Find where the given text appears and provide that cell's center as (X, Y) coordinate. 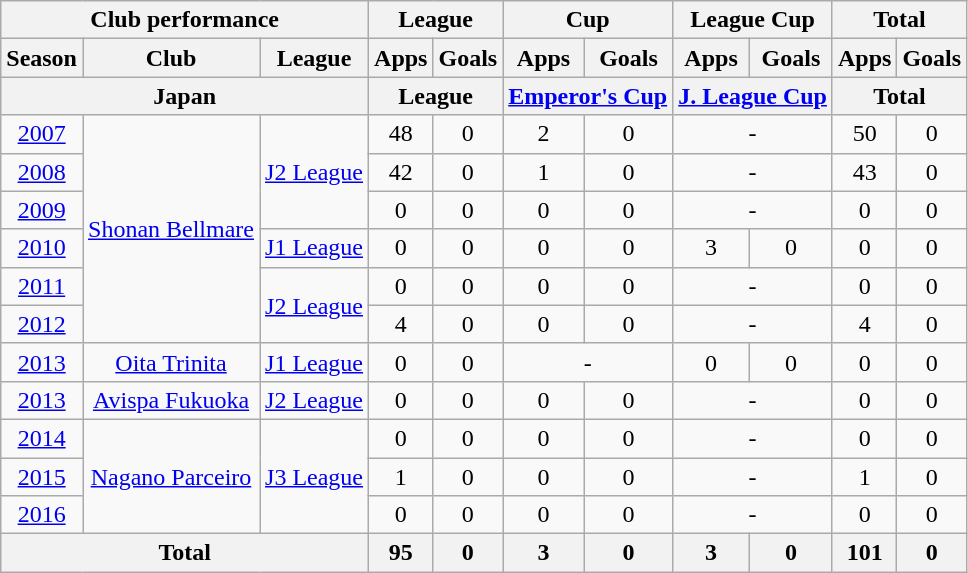
League Cup (753, 20)
48 (401, 134)
J3 League (314, 476)
2010 (42, 248)
Cup (588, 20)
Japan (185, 96)
2011 (42, 286)
42 (401, 172)
Oita Trinita (170, 362)
J. League Cup (753, 96)
Shonan Bellmare (170, 229)
2015 (42, 477)
2008 (42, 172)
43 (864, 172)
Avispa Fukuoka (170, 400)
Season (42, 58)
101 (864, 553)
Nagano Parceiro (170, 476)
2016 (42, 515)
50 (864, 134)
Club performance (185, 20)
2007 (42, 134)
2014 (42, 438)
2 (544, 134)
2012 (42, 324)
Club (170, 58)
95 (401, 553)
Emperor's Cup (588, 96)
2009 (42, 210)
